Find where the given text appears and provide that cell's center as (X, Y) coordinate. 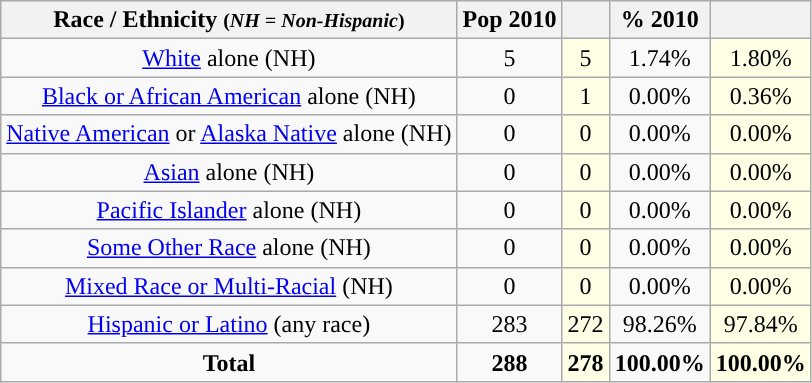
1.80% (760, 58)
Pop 2010 (510, 20)
278 (586, 362)
272 (586, 324)
97.84% (760, 324)
Black or African American alone (NH) (229, 96)
White alone (NH) (229, 58)
Mixed Race or Multi-Racial (NH) (229, 286)
Total (229, 362)
Some Other Race alone (NH) (229, 248)
Hispanic or Latino (any race) (229, 324)
283 (510, 324)
1.74% (660, 58)
0.36% (760, 96)
288 (510, 362)
Pacific Islander alone (NH) (229, 210)
Native American or Alaska Native alone (NH) (229, 134)
% 2010 (660, 20)
98.26% (660, 324)
1 (586, 96)
Asian alone (NH) (229, 172)
Race / Ethnicity (NH = Non-Hispanic) (229, 20)
